Provide the [x, y] coordinate of the cell's center where the given text is located.  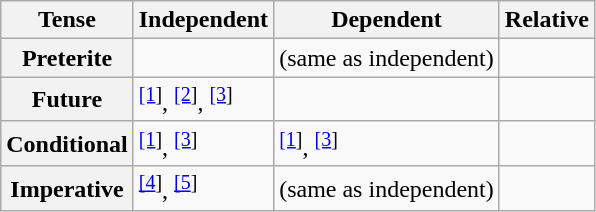
[4], [5] [203, 188]
Relative [546, 20]
Future [67, 100]
Imperative [67, 188]
Independent [203, 20]
[1], [2], [3] [203, 100]
Preterite [67, 58]
Tense [67, 20]
Dependent [387, 20]
Conditional [67, 144]
